For the text-containing cell, return its midpoint in [x, y] coordinate format. 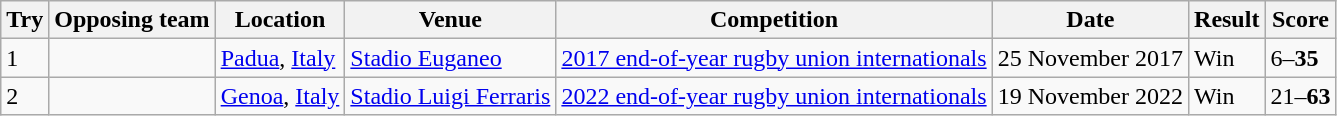
25 November 2017 [1090, 58]
Venue [450, 20]
Stadio Euganeo [450, 58]
2017 end-of-year rugby union internationals [774, 58]
Date [1090, 20]
2022 end-of-year rugby union internationals [774, 96]
Opposing team [132, 20]
6–35 [1300, 58]
Padua, Italy [280, 58]
21–63 [1300, 96]
Result [1227, 20]
19 November 2022 [1090, 96]
Location [280, 20]
1 [25, 58]
Genoa, Italy [280, 96]
Stadio Luigi Ferraris [450, 96]
2 [25, 96]
Competition [774, 20]
Score [1300, 20]
Try [25, 20]
